Return the [x, y] coordinate for the center point of the cell that contains the specified text.  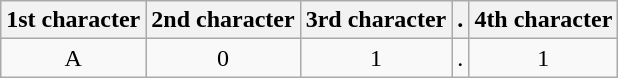
A [74, 58]
4th character [544, 20]
0 [223, 58]
3rd character [376, 20]
2nd character [223, 20]
1st character [74, 20]
